Search for the cell housing the specified text and yield its [x, y] center coordinate. 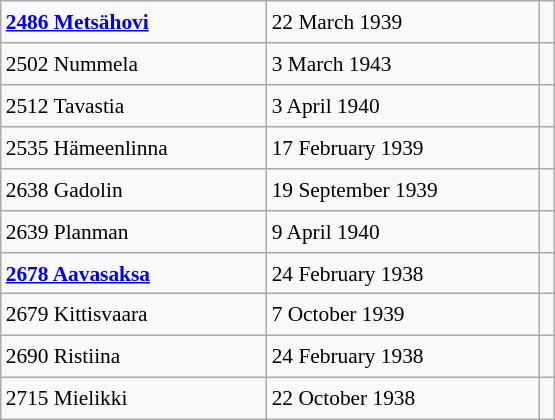
2639 Planman [134, 231]
2502 Nummela [134, 64]
3 April 1940 [403, 106]
2486 Metsähovi [134, 22]
2638 Gadolin [134, 189]
3 March 1943 [403, 64]
7 October 1939 [403, 315]
2715 Mielikki [134, 399]
22 October 1938 [403, 399]
2678 Aavasaksa [134, 273]
2679 Kittisvaara [134, 315]
2512 Tavastia [134, 106]
2535 Hämeenlinna [134, 148]
2690 Ristiina [134, 357]
19 September 1939 [403, 189]
9 April 1940 [403, 231]
22 March 1939 [403, 22]
17 February 1939 [403, 148]
